Locate the cell with the specified text and output its [x, y] center coordinate. 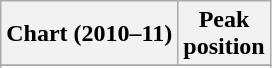
Peakposition [224, 34]
Chart (2010–11) [90, 34]
